Pinpoint the cell where the given text exists, returning its (X, Y) midpoint coordinate. 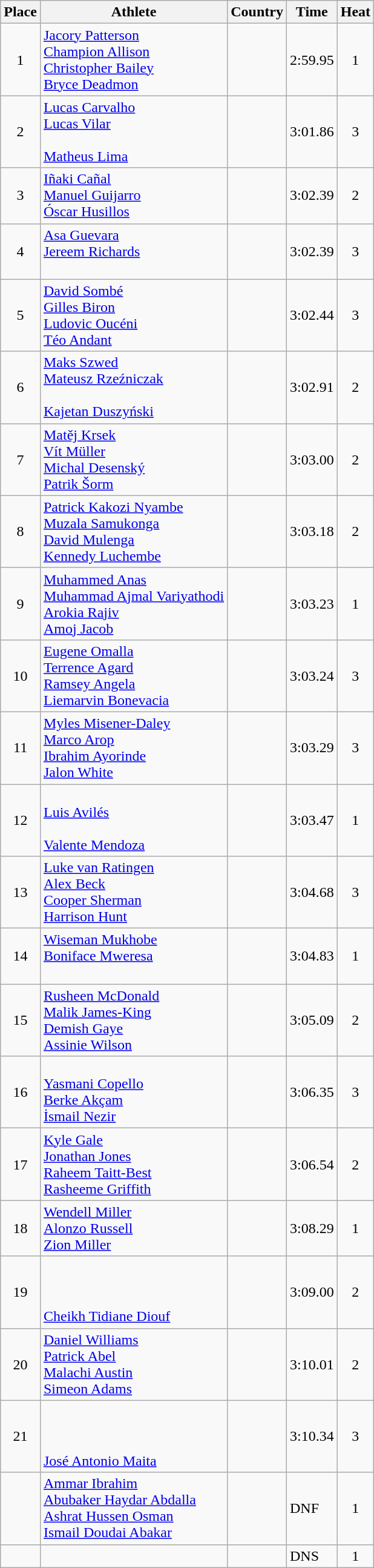
José Antonio Maita (133, 1437)
3:09.00 (312, 1292)
15 (21, 1020)
11 (21, 747)
3:02.44 (312, 315)
Cheikh Tidiane Diouf (133, 1292)
3:03.18 (312, 532)
9 (21, 603)
Rusheen McDonaldMalik James-KingDemish GayeAssinie Wilson (133, 1020)
3:06.35 (312, 1093)
3:03.29 (312, 747)
3:03.23 (312, 603)
Muhammed AnasMuhammad Ajmal VariyathodiArokia RajivAmoj Jacob (133, 603)
Daniel WilliamsPatrick AbelMalachi AustinSimeon Adams (133, 1364)
3:03.47 (312, 820)
8 (21, 532)
7 (21, 459)
3:03.00 (312, 459)
Luke van RatingenAlex BeckCooper ShermanHarrison Hunt (133, 893)
Iñaki CañalManuel GuijarroÓscar Husillos (133, 196)
3:08.29 (312, 1228)
Wiseman MukhobeBoniface Mweresa (133, 956)
19 (21, 1292)
Country (257, 12)
2:59.95 (312, 59)
14 (21, 956)
3:10.01 (312, 1364)
3:01.86 (312, 132)
Place (21, 12)
18 (21, 1228)
3:03.24 (312, 676)
DNF (312, 1508)
Eugene OmallaTerrence AgardRamsey AngelaLiemarvin Bonevacia (133, 676)
Asa GuevaraJereem Richards (133, 251)
Jacory PattersonChampion AllisonChristopher BaileyBryce Deadmon (133, 59)
Kyle GaleJonathan JonesRaheem Taitt-BestRasheeme Griffith (133, 1164)
21 (21, 1437)
20 (21, 1364)
3:04.83 (312, 956)
12 (21, 820)
Athlete (133, 12)
6 (21, 388)
5 (21, 315)
3:02.91 (312, 388)
Lucas CarvalhoLucas VilarMatheus Lima (133, 132)
13 (21, 893)
16 (21, 1093)
DNS (312, 1556)
3:10.34 (312, 1437)
3:06.54 (312, 1164)
Patrick Kakozi NyambeMuzala SamukongaDavid MulengaKennedy Luchembe (133, 532)
David SombéGilles BironLudovic OucéniTéo Andant (133, 315)
Ammar IbrahimAbubaker Haydar AbdallaAshrat Hussen OsmanIsmail Doudai Abakar (133, 1508)
Yasmani CopelloBerke Akçamİsmail Nezir (133, 1093)
3:05.09 (312, 1020)
Matěj KrsekVít MüllerMichal DesenskýPatrik Šorm (133, 459)
Myles Misener-DaleyMarco AropIbrahim AyorindeJalon White (133, 747)
3:04.68 (312, 893)
Luis AvilésValente Mendoza (133, 820)
10 (21, 676)
Maks SzwedMateusz RzeźniczakKajetan Duszyński (133, 388)
Time (312, 12)
17 (21, 1164)
4 (21, 251)
Heat (355, 12)
Wendell MillerAlonzo RussellZion Miller (133, 1228)
